Capture the cell that displays the provided text and extract its [X, Y] central coordinate. 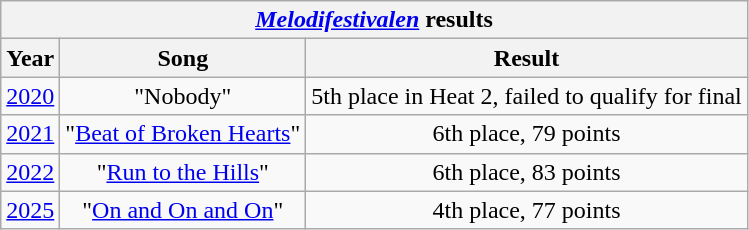
Melodifestivalen results [374, 20]
"On and On and On" [183, 210]
4th place, 77 points [527, 210]
"Beat of Broken Hearts" [183, 134]
6th place, 83 points [527, 172]
6th place, 79 points [527, 134]
2021 [30, 134]
"Nobody" [183, 96]
2025 [30, 210]
5th place in Heat 2, failed to qualify for final [527, 96]
Year [30, 58]
2020 [30, 96]
Result [527, 58]
Song [183, 58]
"Run to the Hills" [183, 172]
2022 [30, 172]
